Locate the cell with the specified text and output its [X, Y] center coordinate. 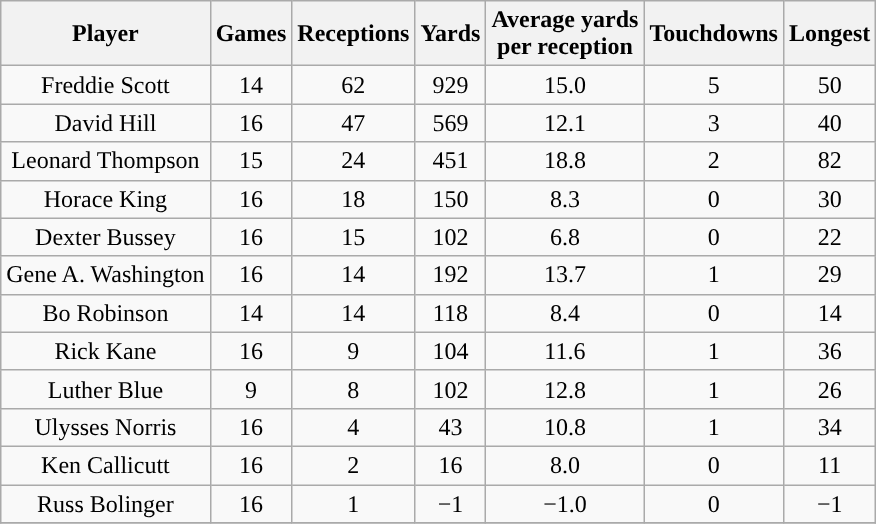
Dexter Bussey [106, 237]
−1.0 [565, 503]
8.3 [565, 199]
82 [829, 161]
Yards [450, 34]
29 [829, 275]
Rick Kane [106, 351]
8 [354, 389]
Leonard Thompson [106, 161]
Average yardsper reception [565, 34]
Longest [829, 34]
David Hill [106, 123]
40 [829, 123]
62 [354, 85]
18.8 [565, 161]
Ulysses Norris [106, 427]
Games [251, 34]
Touchdowns [714, 34]
150 [450, 199]
30 [829, 199]
11 [829, 465]
569 [450, 123]
12.8 [565, 389]
47 [354, 123]
36 [829, 351]
43 [450, 427]
104 [450, 351]
Horace King [106, 199]
3 [714, 123]
8.0 [565, 465]
10.8 [565, 427]
451 [450, 161]
24 [354, 161]
15.0 [565, 85]
11.6 [565, 351]
Russ Bolinger [106, 503]
4 [354, 427]
34 [829, 427]
Receptions [354, 34]
Luther Blue [106, 389]
8.4 [565, 313]
929 [450, 85]
192 [450, 275]
Player [106, 34]
13.7 [565, 275]
Freddie Scott [106, 85]
26 [829, 389]
12.1 [565, 123]
50 [829, 85]
5 [714, 85]
118 [450, 313]
Gene A. Washington [106, 275]
18 [354, 199]
Ken Callicutt [106, 465]
22 [829, 237]
6.8 [565, 237]
Bo Robinson [106, 313]
